Detect which cell encompasses the target text, then output its [X, Y] center coordinate. 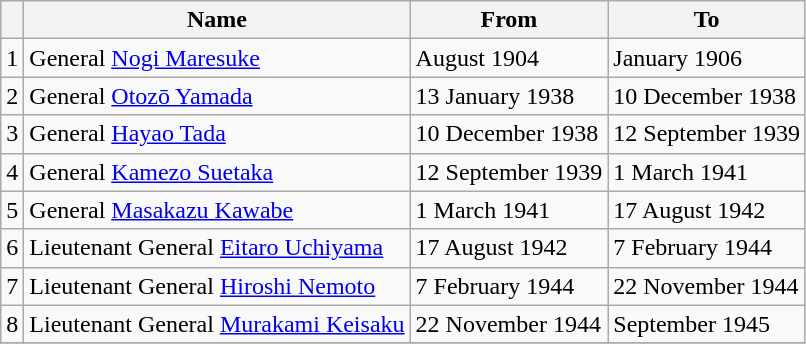
General Otozō Yamada [217, 96]
General Masakazu Kawabe [217, 210]
3 [12, 134]
13 January 1938 [509, 96]
2 [12, 96]
General Kamezo Suetaka [217, 172]
From [509, 20]
6 [12, 248]
Lieutenant General Hiroshi Nemoto [217, 286]
January 1906 [707, 58]
August 1904 [509, 58]
Lieutenant General Eitaro Uchiyama [217, 248]
5 [12, 210]
Lieutenant General Murakami Keisaku [217, 324]
General Hayao Tada [217, 134]
Name [217, 20]
8 [12, 324]
General Nogi Maresuke [217, 58]
1 [12, 58]
4 [12, 172]
7 [12, 286]
September 1945 [707, 324]
To [707, 20]
